Provide the [X, Y] coordinate of the cell's center where the given text is located.  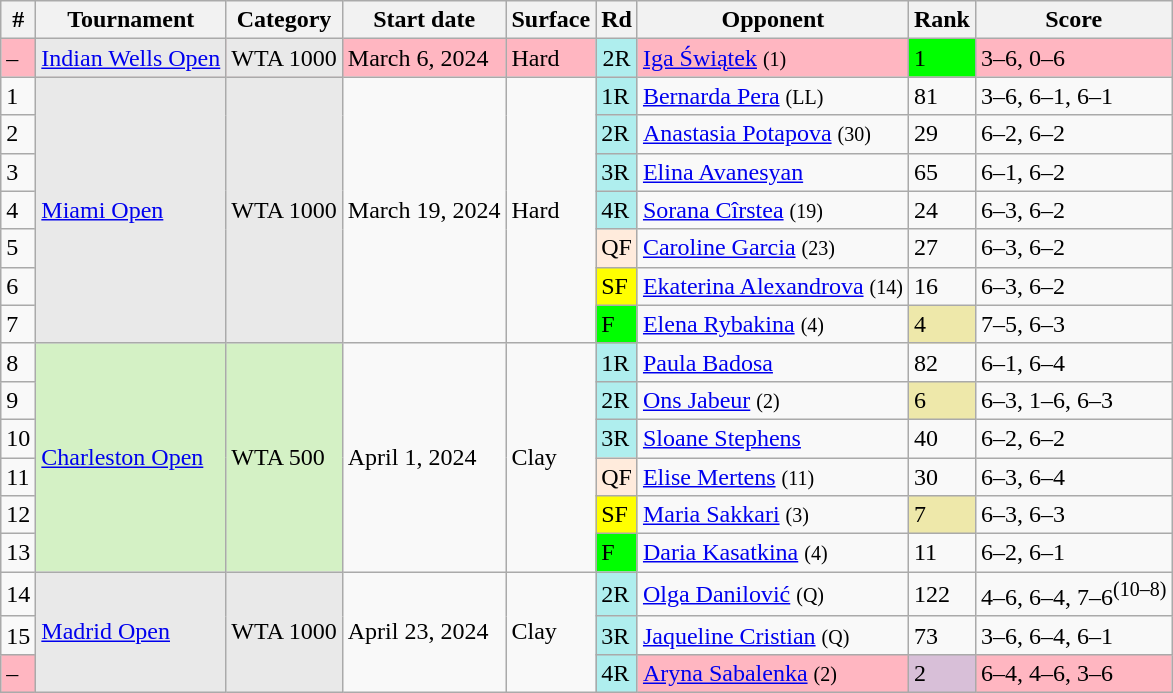
Tournament [131, 20]
Olga Danilović (Q) [772, 594]
5 [18, 248]
Anastasia Potapova (30) [772, 134]
4–6, 6–4, 7–6(10–8) [1073, 594]
Elina Avanesyan [772, 172]
Miami Open [131, 210]
March 19, 2024 [424, 210]
Iga Świątek (1) [772, 58]
Rd [617, 20]
6–1, 6–4 [1073, 362]
6–3, 6–3 [1073, 515]
Opponent [772, 20]
6–3, 1–6, 6–3 [1073, 400]
Elena Rybakina (4) [772, 324]
Surface [551, 20]
March 6, 2024 [424, 58]
73 [942, 635]
3–6, 6–4, 6–1 [1073, 635]
Start date [424, 20]
82 [942, 362]
April 23, 2024 [424, 632]
40 [942, 438]
6–2, 6–1 [1073, 553]
9 [18, 400]
6–3, 6–4 [1073, 477]
Aryna Sabalenka (2) [772, 673]
10 [18, 438]
Sorana Cîrstea (19) [772, 210]
6–4, 4–6, 3–6 [1073, 673]
15 [18, 635]
# [18, 20]
12 [18, 515]
13 [18, 553]
Rank [942, 20]
Indian Wells Open [131, 58]
WTA 500 [284, 457]
Madrid Open [131, 632]
Charleston Open [131, 457]
Jaqueline Cristian (Q) [772, 635]
27 [942, 248]
3–6, 0–6 [1073, 58]
16 [942, 286]
Elise Mertens (11) [772, 477]
14 [18, 594]
Ekaterina Alexandrova (14) [772, 286]
Caroline Garcia (23) [772, 248]
8 [18, 362]
81 [942, 96]
24 [942, 210]
122 [942, 594]
Ons Jabeur (2) [772, 400]
7–5, 6–3 [1073, 324]
65 [942, 172]
April 1, 2024 [424, 457]
3–6, 6–1, 6–1 [1073, 96]
Daria Kasatkina (4) [772, 553]
30 [942, 477]
Sloane Stephens [772, 438]
Maria Sakkari (3) [772, 515]
6–1, 6–2 [1073, 172]
3 [18, 172]
Bernarda Pera (LL) [772, 96]
Score [1073, 20]
29 [942, 134]
Paula Badosa [772, 362]
Category [284, 20]
